Detect which cell encompasses the target text, then output its [X, Y] center coordinate. 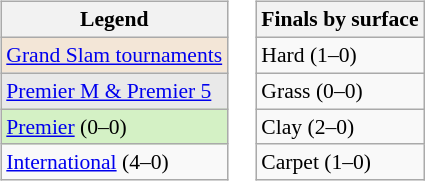
Clay (2–0) [340, 127]
Grand Slam tournaments [114, 55]
Grass (0–0) [340, 91]
Hard (1–0) [340, 55]
International (4–0) [114, 162]
Finals by surface [340, 20]
Premier (0–0) [114, 127]
Carpet (1–0) [340, 162]
Legend [114, 20]
Premier M & Premier 5 [114, 91]
